Determine the (x, y) coordinate at the center of the cell enclosing the given text.  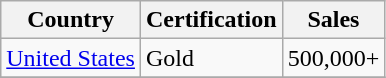
Gold (211, 58)
United States (71, 58)
Country (71, 20)
500,000+ (334, 58)
Certification (211, 20)
Sales (334, 20)
